Return the (X, Y) coordinate for the center point of the cell that contains the specified text.  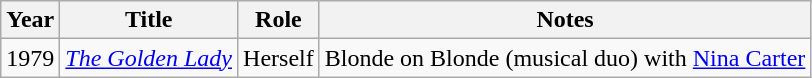
Title (149, 20)
The Golden Lady (149, 58)
Role (279, 20)
Herself (279, 58)
Blonde on Blonde (musical duo) with Nina Carter (565, 58)
Notes (565, 20)
Year (30, 20)
1979 (30, 58)
